From the cell containing the given text, extract its center point as [X, Y] coordinate. 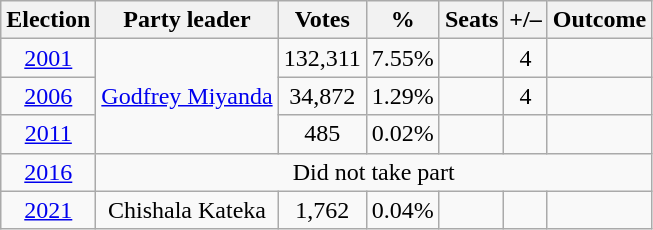
485 [322, 134]
Election [48, 20]
1,762 [322, 210]
2006 [48, 96]
Did not take part [374, 172]
7.55% [402, 58]
0.04% [402, 210]
2021 [48, 210]
% [402, 20]
Outcome [599, 20]
1.29% [402, 96]
2011 [48, 134]
132,311 [322, 58]
0.02% [402, 134]
Godfrey Miyanda [187, 96]
2016 [48, 172]
+/– [526, 20]
Votes [322, 20]
2001 [48, 58]
Seats [471, 20]
Party leader [187, 20]
34,872 [322, 96]
Chishala Kateka [187, 210]
